Locate the cell with the specified text and output its [X, Y] center coordinate. 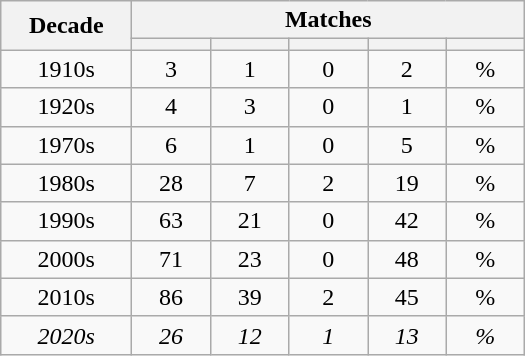
2000s [66, 259]
42 [408, 221]
4 [172, 107]
48 [408, 259]
1910s [66, 69]
86 [172, 297]
5 [408, 145]
1990s [66, 221]
2010s [66, 297]
12 [250, 335]
45 [408, 297]
39 [250, 297]
71 [172, 259]
21 [250, 221]
6 [172, 145]
2020s [66, 335]
63 [172, 221]
1920s [66, 107]
13 [408, 335]
1970s [66, 145]
23 [250, 259]
1980s [66, 183]
7 [250, 183]
Decade [66, 26]
19 [408, 183]
26 [172, 335]
28 [172, 183]
Matches [328, 20]
